Capture the cell that displays the provided text and extract its (x, y) central coordinate. 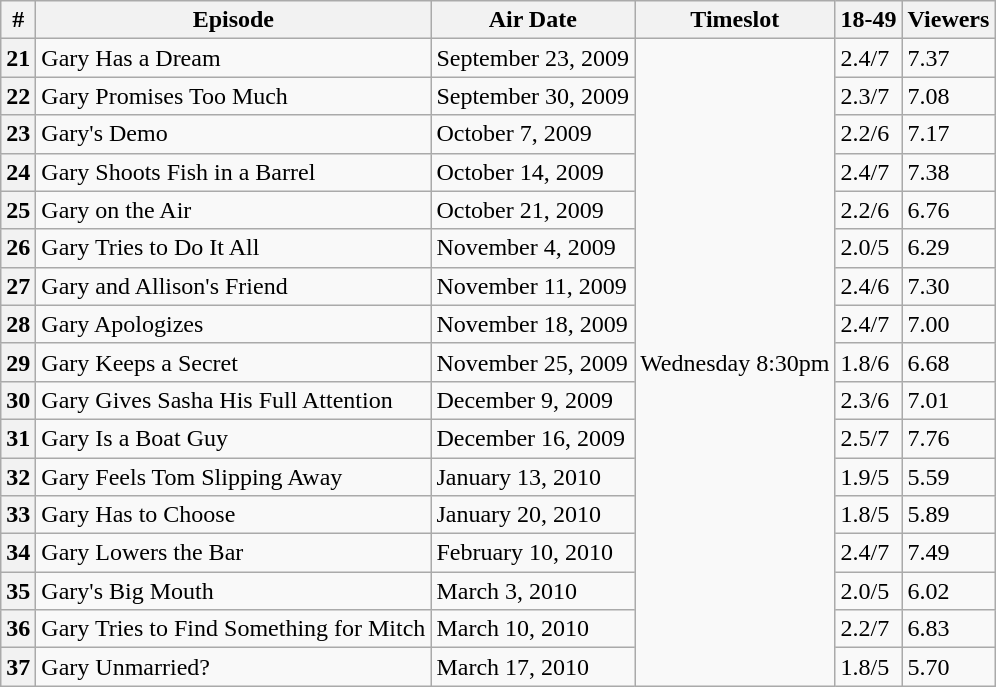
March 3, 2010 (533, 591)
2.4/6 (868, 286)
2.3/6 (868, 400)
32 (18, 477)
January 20, 2010 (533, 515)
7.76 (948, 438)
7.01 (948, 400)
2.3/7 (868, 96)
Gary and Allison's Friend (234, 286)
18-49 (868, 20)
26 (18, 248)
7.38 (948, 172)
7.37 (948, 58)
6.68 (948, 362)
February 10, 2010 (533, 553)
Gary Is a Boat Guy (234, 438)
January 13, 2010 (533, 477)
6.29 (948, 248)
Gary Tries to Do It All (234, 248)
37 (18, 667)
Gary Has to Choose (234, 515)
September 30, 2009 (533, 96)
October 14, 2009 (533, 172)
Gary Lowers the Bar (234, 553)
1.9/5 (868, 477)
30 (18, 400)
Gary Promises Too Much (234, 96)
Gary Apologizes (234, 324)
Gary's Demo (234, 134)
# (18, 20)
29 (18, 362)
22 (18, 96)
November 25, 2009 (533, 362)
5.70 (948, 667)
7.08 (948, 96)
7.49 (948, 553)
Timeslot (735, 20)
March 10, 2010 (533, 629)
1.8/6 (868, 362)
October 21, 2009 (533, 210)
December 9, 2009 (533, 400)
Gary Tries to Find Something for Mitch (234, 629)
7.30 (948, 286)
Gary on the Air (234, 210)
21 (18, 58)
October 7, 2009 (533, 134)
6.02 (948, 591)
28 (18, 324)
7.00 (948, 324)
November 18, 2009 (533, 324)
November 11, 2009 (533, 286)
Gary Unmarried? (234, 667)
6.83 (948, 629)
5.59 (948, 477)
2.2/7 (868, 629)
34 (18, 553)
24 (18, 172)
Wednesday 8:30pm (735, 362)
2.5/7 (868, 438)
Gary Gives Sasha His Full Attention (234, 400)
27 (18, 286)
36 (18, 629)
March 17, 2010 (533, 667)
31 (18, 438)
Gary Has a Dream (234, 58)
Air Date (533, 20)
7.17 (948, 134)
5.89 (948, 515)
Viewers (948, 20)
25 (18, 210)
September 23, 2009 (533, 58)
6.76 (948, 210)
33 (18, 515)
Gary Shoots Fish in a Barrel (234, 172)
Episode (234, 20)
35 (18, 591)
November 4, 2009 (533, 248)
Gary Keeps a Secret (234, 362)
December 16, 2009 (533, 438)
23 (18, 134)
Gary's Big Mouth (234, 591)
Gary Feels Tom Slipping Away (234, 477)
